Detect which cell encompasses the target text, then output its (x, y) center coordinate. 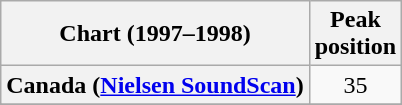
Canada (Nielsen SoundScan) (155, 85)
Peakposition (355, 34)
Chart (1997–1998) (155, 34)
35 (355, 85)
